Pinpoint the cell where the given text exists, returning its [x, y] midpoint coordinate. 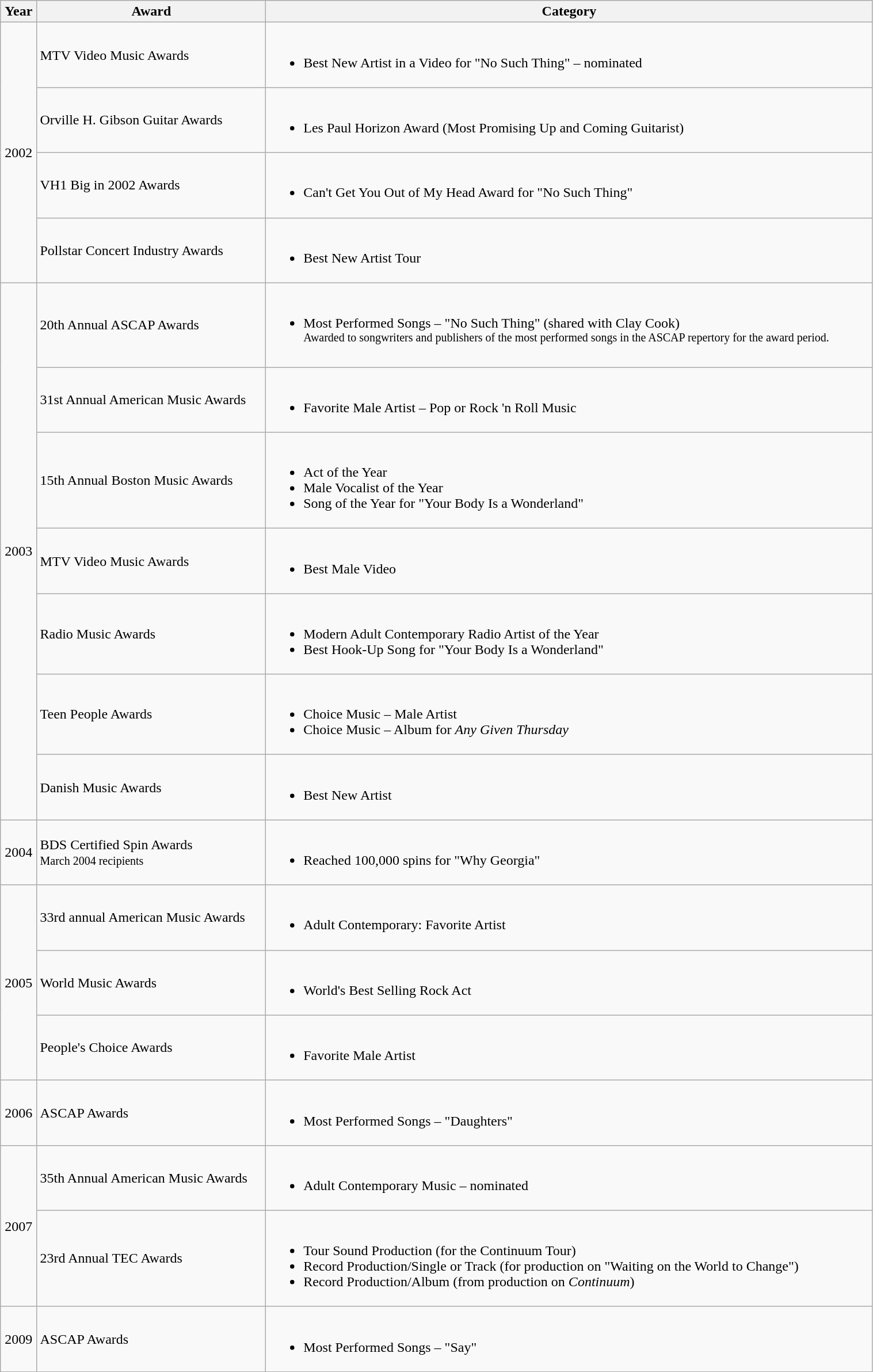
Category [569, 12]
Best New Artist [569, 788]
BDS Certified Spin AwardsMarch 2004 recipients [151, 852]
35th Annual American Music Awards [151, 1178]
2002 [18, 153]
Act of the YearMale Vocalist of the YearSong of the Year for "Your Body Is a Wonderland" [569, 480]
Best New Artist in a Video for "No Such Thing" – nominated [569, 55]
31st Annual American Music Awards [151, 400]
Pollstar Concert Industry Awards [151, 250]
2004 [18, 852]
Reached 100,000 spins for "Why Georgia" [569, 852]
Danish Music Awards [151, 788]
Can't Get You Out of My Head Award for "No Such Thing" [569, 185]
Most Performed Songs – "Say" [569, 1339]
23rd Annual TEC Awards [151, 1259]
Award [151, 12]
20th Annual ASCAP Awards [151, 325]
World Music Awards [151, 982]
Orville H. Gibson Guitar Awards [151, 120]
Modern Adult Contemporary Radio Artist of the YearBest Hook-Up Song for "Your Body Is a Wonderland" [569, 634]
Adult Contemporary Music – nominated [569, 1178]
2007 [18, 1226]
2003 [18, 552]
2006 [18, 1112]
World's Best Selling Rock Act [569, 982]
Best New Artist Tour [569, 250]
Adult Contemporary: Favorite Artist [569, 918]
Radio Music Awards [151, 634]
Favorite Male Artist [569, 1048]
33rd annual American Music Awards [151, 918]
Les Paul Horizon Award (Most Promising Up and Coming Guitarist) [569, 120]
Year [18, 12]
15th Annual Boston Music Awards [151, 480]
2005 [18, 982]
Best Male Video [569, 561]
Most Performed Songs – "Daughters" [569, 1112]
Favorite Male Artist – Pop or Rock 'n Roll Music [569, 400]
Teen People Awards [151, 714]
2009 [18, 1339]
VH1 Big in 2002 Awards [151, 185]
Choice Music – Male ArtistChoice Music – Album for Any Given Thursday [569, 714]
People's Choice Awards [151, 1048]
